Return (X, Y) of the center of cell containing provided text 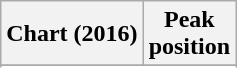
Chart (2016) (72, 34)
Peakposition (189, 34)
